Pinpoint the cell where the given text exists, returning its (x, y) midpoint coordinate. 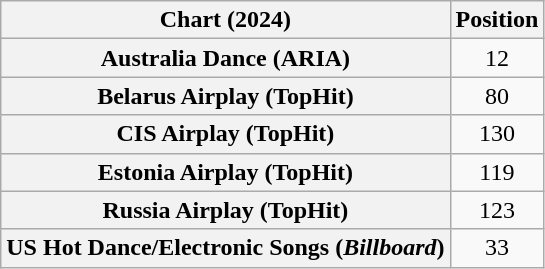
CIS Airplay (TopHit) (226, 134)
Chart (2024) (226, 20)
US Hot Dance/Electronic Songs (Billboard) (226, 248)
80 (497, 96)
Belarus Airplay (TopHit) (226, 96)
33 (497, 248)
119 (497, 172)
Australia Dance (ARIA) (226, 58)
130 (497, 134)
Russia Airplay (TopHit) (226, 210)
Position (497, 20)
Estonia Airplay (TopHit) (226, 172)
123 (497, 210)
12 (497, 58)
